Provide the [x, y] coordinate of the cell's center where the given text is located.  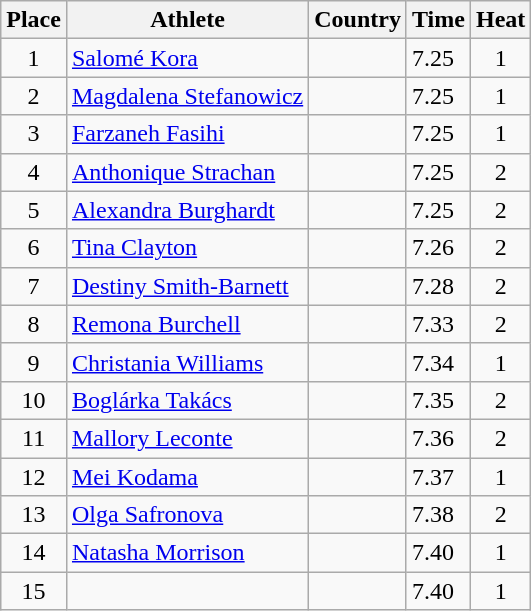
4 [34, 172]
Place [34, 20]
7.33 [438, 324]
Mallory Leconte [187, 438]
Athlete [187, 20]
Olga Safronova [187, 515]
Alexandra Burghardt [187, 210]
3 [34, 134]
8 [34, 324]
Natasha Morrison [187, 553]
Magdalena Stefanowicz [187, 96]
Tina Clayton [187, 248]
Salomé Kora [187, 58]
Farzaneh Fasihi [187, 134]
12 [34, 477]
7.38 [438, 515]
13 [34, 515]
Christania Williams [187, 362]
15 [34, 591]
7.35 [438, 400]
7.34 [438, 362]
Boglárka Takács [187, 400]
Country [358, 20]
Remona Burchell [187, 324]
6 [34, 248]
7.36 [438, 438]
Time [438, 20]
11 [34, 438]
9 [34, 362]
Heat [500, 20]
7.26 [438, 248]
7.28 [438, 286]
7.37 [438, 477]
Anthonique Strachan [187, 172]
10 [34, 400]
Destiny Smith-Barnett [187, 286]
7 [34, 286]
14 [34, 553]
Mei Kodama [187, 477]
5 [34, 210]
